Return (X, Y) of the center of cell containing provided text 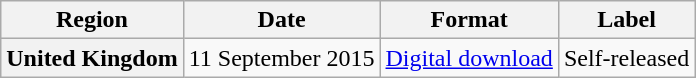
Date (282, 20)
United Kingdom (92, 58)
Format (469, 20)
Digital download (469, 58)
Self-released (626, 58)
Region (92, 20)
Label (626, 20)
11 September 2015 (282, 58)
